Locate the cell with the specified text and output its [X, Y] center coordinate. 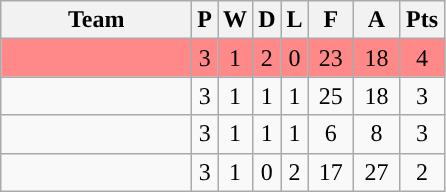
Team [96, 20]
8 [377, 134]
P [205, 20]
17 [331, 172]
25 [331, 96]
L [294, 20]
Pts [422, 20]
27 [377, 172]
23 [331, 58]
6 [331, 134]
W [236, 20]
A [377, 20]
4 [422, 58]
D [267, 20]
F [331, 20]
